Output the [X, Y] coordinate of the center of the cell containing the given text.  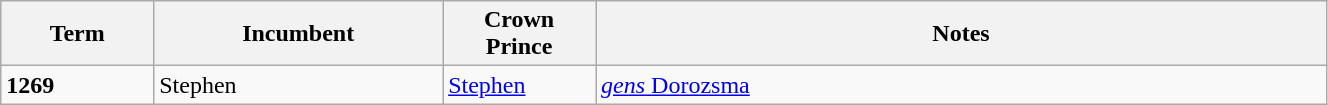
gens Dorozsma [962, 85]
Notes [962, 34]
Crown Prince [520, 34]
Term [78, 34]
Incumbent [298, 34]
1269 [78, 85]
